Locate the cell with the specified text and output its [X, Y] center coordinate. 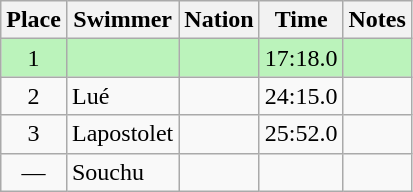
Notes [377, 20]
Lué [122, 96]
Nation [219, 20]
Lapostolet [122, 134]
3 [34, 134]
1 [34, 58]
Souchu [122, 172]
2 [34, 96]
— [34, 172]
Swimmer [122, 20]
17:18.0 [301, 58]
Time [301, 20]
24:15.0 [301, 96]
25:52.0 [301, 134]
Place [34, 20]
